For the text-containing cell, return its midpoint in [x, y] coordinate format. 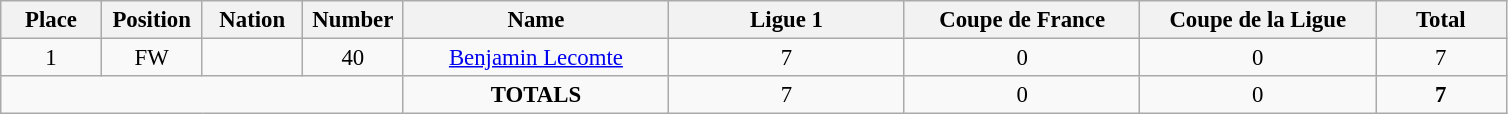
Name [536, 20]
Nation [252, 20]
Benjamin Lecomte [536, 58]
Place [52, 20]
40 [354, 58]
1 [52, 58]
Number [354, 20]
Ligue 1 [787, 20]
Total [1442, 20]
FW [152, 58]
Position [152, 20]
Coupe de France [1022, 20]
Coupe de la Ligue [1258, 20]
TOTALS [536, 95]
